Scan for the cell matching the given text and deliver its [x, y] coordinate at center. 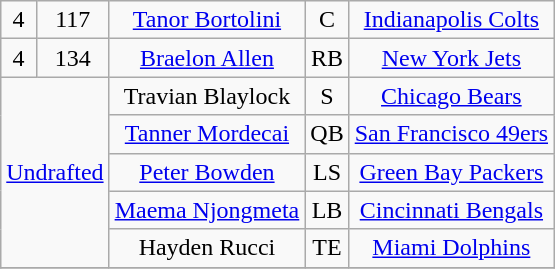
Chicago Bears [451, 96]
Tanner Mordecai [207, 134]
Braelon Allen [207, 58]
134 [72, 58]
RB [327, 58]
Hayden Rucci [207, 248]
Cincinnati Bengals [451, 210]
C [327, 20]
TE [327, 248]
Green Bay Packers [451, 172]
New York Jets [451, 58]
San Francisco 49ers [451, 134]
117 [72, 20]
Maema Njongmeta [207, 210]
Undrafted [55, 172]
LB [327, 210]
Peter Bowden [207, 172]
QB [327, 134]
Miami Dolphins [451, 248]
LS [327, 172]
Tanor Bortolini [207, 20]
Indianapolis Colts [451, 20]
S [327, 96]
Travian Blaylock [207, 96]
